Search for the cell housing the specified text and yield its (X, Y) center coordinate. 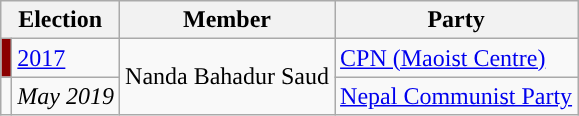
2017 (66, 58)
Party (456, 20)
Member (228, 20)
CPN (Maoist Centre) (456, 58)
Nanda Bahadur Saud (228, 77)
Nepal Communist Party (456, 96)
Election (60, 20)
May 2019 (66, 96)
